Search for the cell housing the specified text and yield its (X, Y) center coordinate. 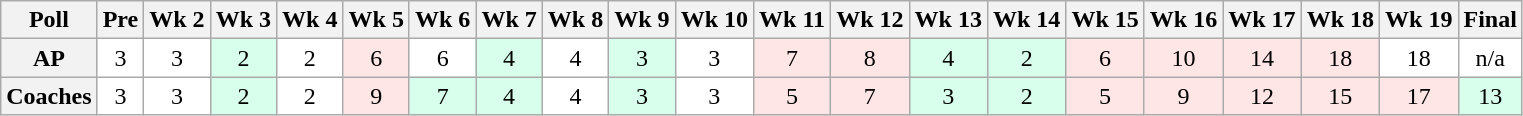
Wk 18 (1340, 20)
AP (49, 58)
8 (870, 58)
Wk 17 (1262, 20)
Final (1490, 20)
13 (1490, 96)
Wk 9 (642, 20)
15 (1340, 96)
17 (1419, 96)
Wk 6 (442, 20)
Wk 16 (1183, 20)
Wk 3 (243, 20)
12 (1262, 96)
Coaches (49, 96)
Wk 15 (1105, 20)
Poll (49, 20)
Pre (120, 20)
Wk 13 (948, 20)
10 (1183, 58)
14 (1262, 58)
Wk 10 (714, 20)
Wk 8 (575, 20)
Wk 5 (376, 20)
Wk 7 (509, 20)
Wk 2 (177, 20)
Wk 12 (870, 20)
n/a (1490, 58)
Wk 19 (1419, 20)
Wk 4 (310, 20)
Wk 14 (1026, 20)
Wk 11 (792, 20)
